Capture the cell that displays the provided text and extract its [X, Y] central coordinate. 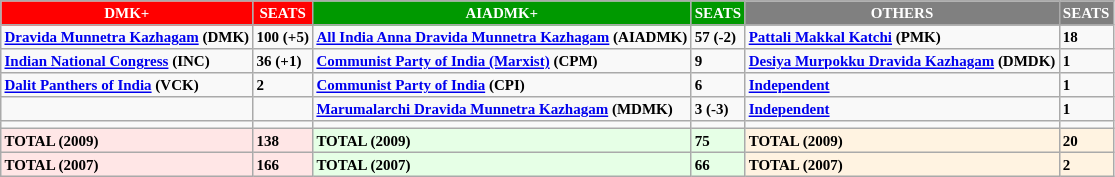
18 [1086, 37]
75 [718, 140]
20 [1086, 140]
All India Anna Dravida Munnetra Kazhagam (AIADMK) [502, 37]
DMK+ [127, 13]
Communist Party of India (Marxist) (CPM) [502, 61]
166 [283, 164]
Pattali Makkal Katchi (PMK) [902, 37]
Desiya Murpokku Dravida Kazhagam (DMDK) [902, 61]
AIADMK+ [502, 13]
Indian National Congress (INC) [127, 61]
Dravida Munnetra Kazhagam (DMK) [127, 37]
138 [283, 140]
Marumalarchi Dravida Munnetra Kazhagam (MDMK) [502, 109]
57 (-2) [718, 37]
36 (+1) [283, 61]
Communist Party of India (CPI) [502, 85]
Dalit Panthers of India (VCK) [127, 85]
6 [718, 85]
66 [718, 164]
3 (-3) [718, 109]
100 (+5) [283, 37]
OTHERS [902, 13]
9 [718, 61]
